Output the (x, y) coordinate of the center of the cell containing the given text.  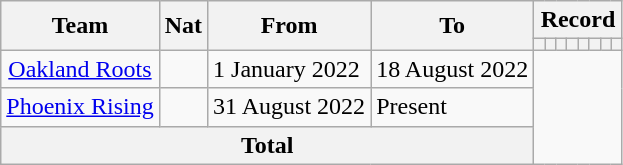
Oakland Roots (80, 69)
From (290, 26)
Present (452, 107)
31 August 2022 (290, 107)
18 August 2022 (452, 69)
Record (578, 20)
To (452, 26)
Phoenix Rising (80, 107)
Team (80, 26)
Total (268, 145)
Nat (183, 26)
1 January 2022 (290, 69)
